Scan for the cell matching the given text and deliver its [x, y] coordinate at center. 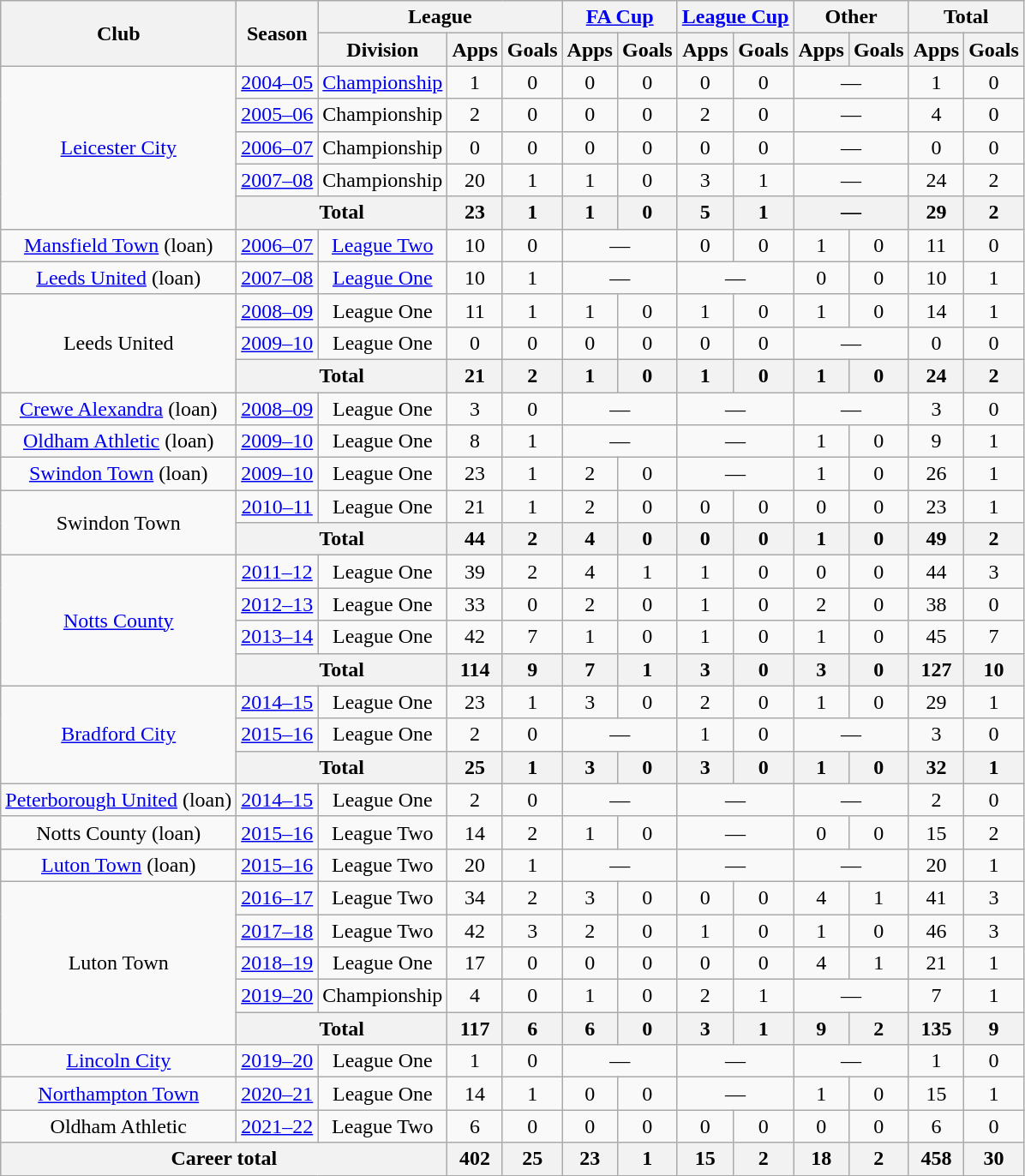
17 [475, 963]
114 [475, 669]
2013–14 [278, 637]
Lincoln City [118, 1061]
FA Cup [620, 17]
2011–12 [278, 572]
34 [475, 897]
Oldham Athletic [118, 1126]
2017–18 [278, 930]
Notts County [118, 621]
League Cup [735, 17]
46 [936, 930]
League [441, 17]
2020–21 [278, 1094]
458 [936, 1159]
2005–06 [278, 115]
8 [475, 441]
Swindon Town (loan) [118, 474]
Leeds United (loan) [118, 278]
2010–11 [278, 507]
Oldham Athletic (loan) [118, 441]
2004–05 [278, 82]
Bradford City [118, 735]
39 [475, 572]
33 [475, 604]
Leeds United [118, 343]
41 [936, 897]
26 [936, 474]
Division [382, 50]
Notts County (loan) [118, 832]
2012–13 [278, 604]
30 [994, 1159]
127 [936, 669]
Club [118, 33]
18 [821, 1159]
Career total [225, 1159]
117 [475, 1029]
Peterborough United (loan) [118, 800]
402 [475, 1159]
Northampton Town [118, 1094]
Luton Town (loan) [118, 865]
2018–19 [278, 963]
Season [278, 33]
45 [936, 637]
Luton Town [118, 963]
2016–17 [278, 897]
2021–22 [278, 1126]
Crewe Alexandra (loan) [118, 409]
Leicester City [118, 147]
38 [936, 604]
135 [936, 1029]
Swindon Town [118, 523]
Other [851, 17]
32 [936, 767]
Mansfield Town (loan) [118, 245]
49 [936, 539]
5 [704, 213]
